Return [X, Y] of the center of cell containing provided text 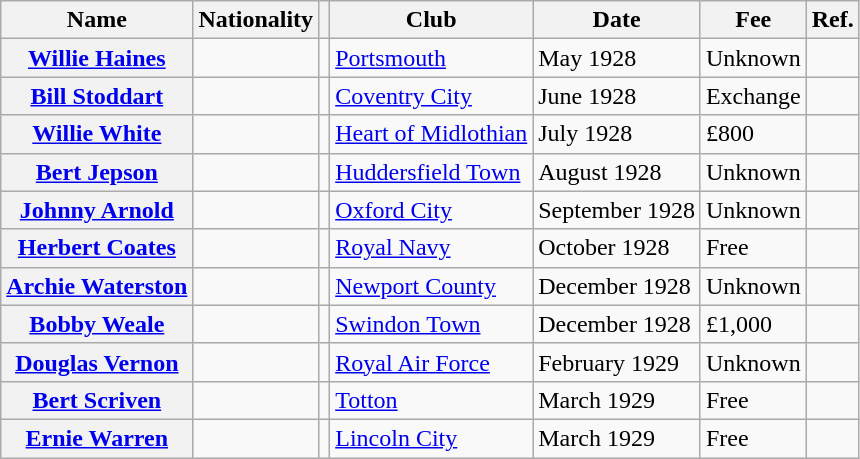
Royal Navy [432, 248]
October 1928 [617, 248]
September 1928 [617, 210]
Fee [753, 20]
July 1928 [617, 134]
Johnny Arnold [97, 210]
Date [617, 20]
February 1929 [617, 362]
Ref. [832, 20]
Archie Waterston [97, 286]
August 1928 [617, 172]
Newport County [432, 286]
Nationality [256, 20]
Huddersfield Town [432, 172]
Douglas Vernon [97, 362]
Heart of Midlothian [432, 134]
Bert Jepson [97, 172]
Portsmouth [432, 58]
May 1928 [617, 58]
Swindon Town [432, 324]
Bobby Weale [97, 324]
Bill Stoddart [97, 96]
Club [432, 20]
£1,000 [753, 324]
Herbert Coates [97, 248]
£800 [753, 134]
Ernie Warren [97, 438]
Bert Scriven [97, 400]
Lincoln City [432, 438]
Coventry City [432, 96]
Totton [432, 400]
Exchange [753, 96]
Willie White [97, 134]
Oxford City [432, 210]
Willie Haines [97, 58]
June 1928 [617, 96]
Name [97, 20]
Royal Air Force [432, 362]
